Detect which cell encompasses the target text, then output its [x, y] center coordinate. 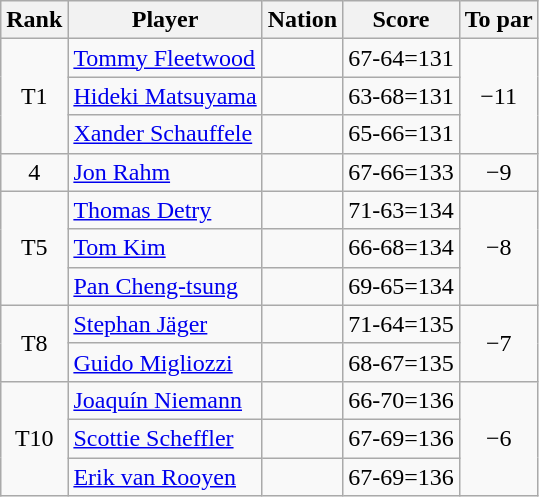
4 [34, 172]
−8 [498, 248]
67-64=131 [402, 58]
71-64=135 [402, 324]
63-68=131 [402, 96]
66-70=136 [402, 400]
Tommy Fleetwood [165, 58]
Hideki Matsuyama [165, 96]
Rank [34, 20]
Jon Rahm [165, 172]
Pan Cheng-tsung [165, 286]
−9 [498, 172]
Xander Schauffele [165, 134]
69-65=134 [402, 286]
68-67=135 [402, 362]
Tom Kim [165, 248]
Thomas Detry [165, 210]
Player [165, 20]
Score [402, 20]
66-68=134 [402, 248]
To par [498, 20]
Stephan Jäger [165, 324]
−6 [498, 438]
67-66=133 [402, 172]
65-66=131 [402, 134]
−7 [498, 343]
T8 [34, 343]
Joaquín Niemann [165, 400]
−11 [498, 96]
T10 [34, 438]
Guido Migliozzi [165, 362]
T1 [34, 96]
Erik van Rooyen [165, 477]
71-63=134 [402, 210]
Nation [302, 20]
T5 [34, 248]
Scottie Scheffler [165, 438]
